Locate the cell with the specified text and output its (x, y) center coordinate. 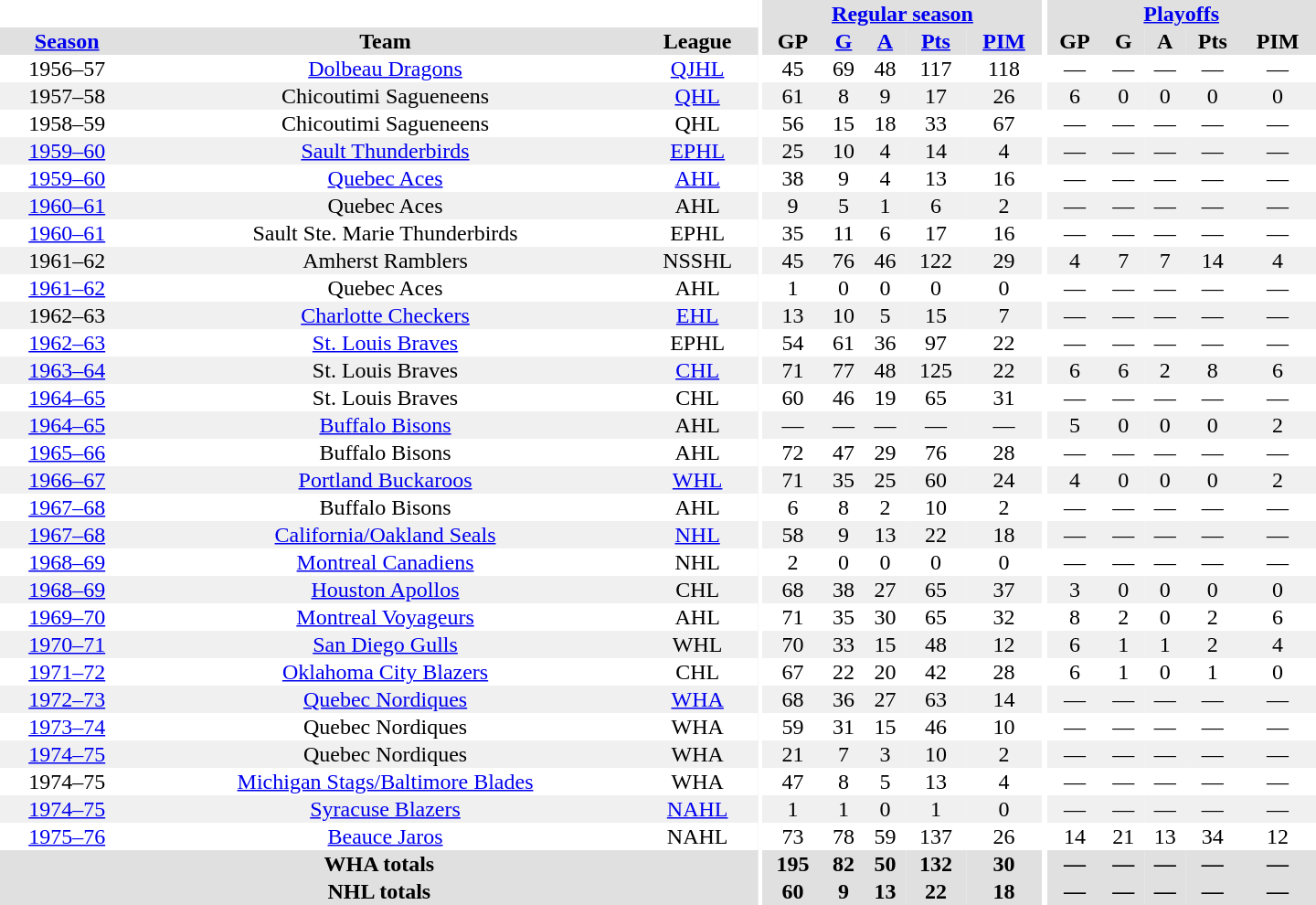
37 (1004, 590)
73 (793, 836)
1973–74 (67, 727)
WHA totals (379, 864)
56 (793, 123)
Season (67, 41)
1970–71 (67, 644)
1975–76 (67, 836)
San Diego Gulls (385, 644)
1963–64 (67, 370)
Montreal Canadiens (385, 562)
11 (843, 233)
1971–72 (67, 672)
1957–58 (67, 96)
NSSHL (698, 261)
Montreal Voyageurs (385, 617)
1956–57 (67, 69)
195 (793, 864)
Oklahoma City Blazers (385, 672)
32 (1004, 617)
24 (1004, 480)
Charlotte Checkers (385, 315)
42 (936, 672)
20 (885, 672)
EHL (698, 315)
Amherst Ramblers (385, 261)
122 (936, 261)
Regular season (903, 14)
54 (793, 343)
137 (936, 836)
132 (936, 864)
58 (793, 535)
1966–67 (67, 480)
1969–70 (67, 617)
1958–59 (67, 123)
82 (843, 864)
117 (936, 69)
1965–66 (67, 452)
Team (385, 41)
Portland Buckaroos (385, 480)
QJHL (698, 69)
78 (843, 836)
19 (885, 398)
League (698, 41)
Sault Ste. Marie Thunderbirds (385, 233)
Playoffs (1181, 14)
California/Oakland Seals (385, 535)
125 (936, 370)
Houston Apollos (385, 590)
70 (793, 644)
63 (936, 699)
97 (936, 343)
69 (843, 69)
50 (885, 864)
Syracuse Blazers (385, 809)
1972–73 (67, 699)
34 (1212, 836)
77 (843, 370)
Sault Thunderbirds (385, 151)
Dolbeau Dragons (385, 69)
NHL totals (379, 891)
118 (1004, 69)
Beauce Jaros (385, 836)
Michigan Stags/Baltimore Blades (385, 782)
72 (793, 452)
